Return (x, y) of the center of cell containing provided text 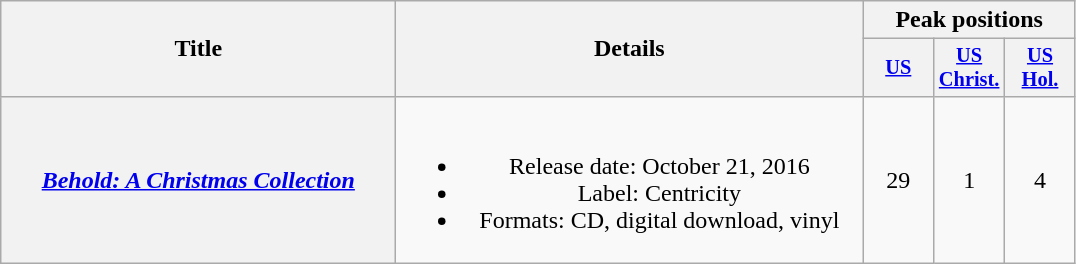
4 (1040, 180)
Details (630, 49)
US Hol. (1040, 68)
Peak positions (970, 20)
Release date: October 21, 2016Label: CentricityFormats: CD, digital download, vinyl (630, 180)
29 (898, 180)
US Christ. (970, 68)
US (898, 68)
1 (970, 180)
Behold: A Christmas Collection (198, 180)
Title (198, 49)
